Locate the cell with the specified text and output its (x, y) center coordinate. 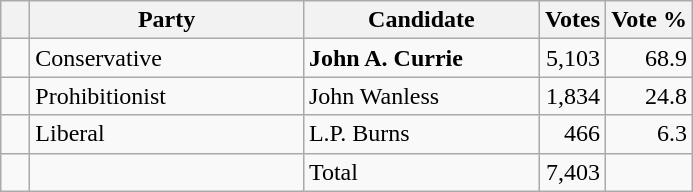
L.P. Burns (421, 134)
6.3 (650, 134)
Total (421, 172)
John A. Currie (421, 58)
Conservative (167, 58)
John Wanless (421, 96)
1,834 (572, 96)
Candidate (421, 20)
68.9 (650, 58)
Liberal (167, 134)
Prohibitionist (167, 96)
466 (572, 134)
Vote % (650, 20)
24.8 (650, 96)
7,403 (572, 172)
Votes (572, 20)
Party (167, 20)
5,103 (572, 58)
